Output the (x, y) coordinate of the center of the cell containing the given text.  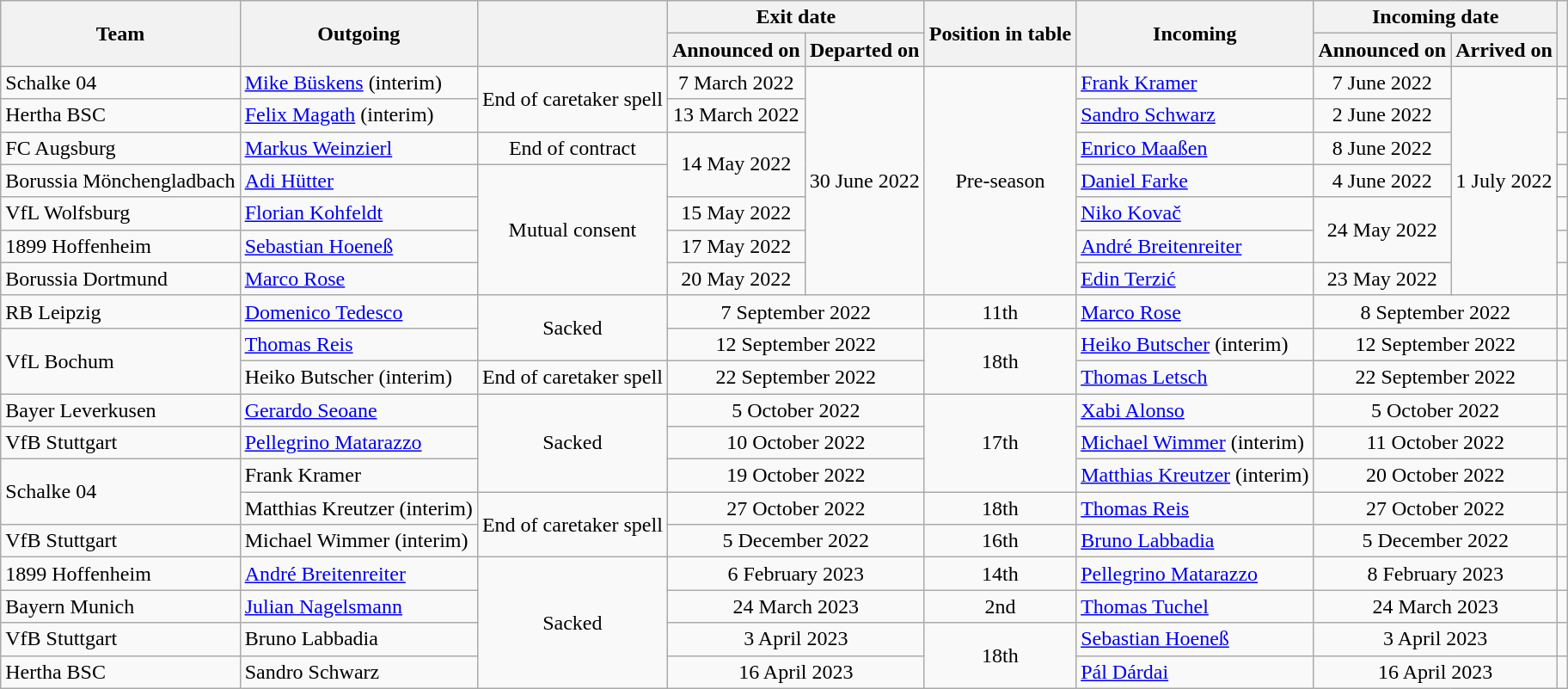
13 March 2022 (736, 115)
17 May 2022 (736, 246)
7 September 2022 (796, 311)
6 February 2023 (796, 574)
10 October 2022 (796, 443)
1 July 2022 (1504, 181)
End of contract (573, 148)
Incoming (1195, 34)
Arrived on (1504, 50)
Thomas Tuchel (1195, 606)
Felix Magath (interim) (358, 115)
Adi Hütter (358, 181)
Thomas Letsch (1195, 377)
8 September 2022 (1436, 311)
Departed on (865, 50)
Gerardo Seoane (358, 410)
VfL Wolfsburg (120, 213)
24 May 2022 (1382, 230)
8 June 2022 (1382, 148)
Florian Kohfeldt (358, 213)
14 May 2022 (736, 164)
Edin Terzić (1195, 279)
Mike Büskens (interim) (358, 83)
Team (120, 34)
Daniel Farke (1195, 181)
Enrico Maaßen (1195, 148)
Position in table (1000, 34)
15 May 2022 (736, 213)
11th (1000, 311)
Pál Dárdai (1195, 672)
20 October 2022 (1436, 476)
30 June 2022 (865, 181)
Domenico Tedesco (358, 311)
16th (1000, 541)
2 June 2022 (1382, 115)
19 October 2022 (796, 476)
Mutual consent (573, 230)
Exit date (796, 17)
Incoming date (1436, 17)
Julian Nagelsmann (358, 606)
7 March 2022 (736, 83)
23 May 2022 (1382, 279)
Bayer Leverkusen (120, 410)
VfL Bochum (120, 360)
Borussia Dortmund (120, 279)
Bayern Munich (120, 606)
17th (1000, 443)
Markus Weinzierl (358, 148)
Pre-season (1000, 181)
8 February 2023 (1436, 574)
2nd (1000, 606)
4 June 2022 (1382, 181)
7 June 2022 (1382, 83)
Outgoing (358, 34)
Xabi Alonso (1195, 410)
20 May 2022 (736, 279)
Borussia Mönchengladbach (120, 181)
14th (1000, 574)
FC Augsburg (120, 148)
RB Leipzig (120, 311)
11 October 2022 (1436, 443)
Niko Kovač (1195, 213)
